Determine the [x, y] coordinate at the center of the cell enclosing the given text.  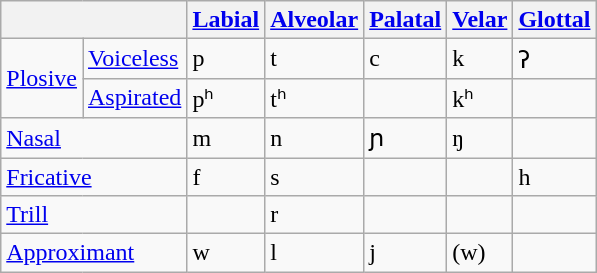
s [314, 177]
k [480, 59]
ɲ [406, 138]
Nasal [94, 138]
Approximant [94, 253]
Aspirated [134, 98]
Palatal [406, 20]
Labial [226, 20]
f [226, 177]
(w) [480, 253]
t [314, 59]
Velar [480, 20]
w [226, 253]
ʔ [554, 59]
Glottal [554, 20]
ŋ [480, 138]
r [314, 215]
kʰ [480, 98]
n [314, 138]
pʰ [226, 98]
p [226, 59]
h [554, 177]
c [406, 59]
tʰ [314, 98]
m [226, 138]
Plosive [42, 78]
Voiceless [134, 59]
j [406, 253]
l [314, 253]
Alveolar [314, 20]
Trill [94, 215]
Fricative [94, 177]
